Return (x, y) of the center of cell containing provided text 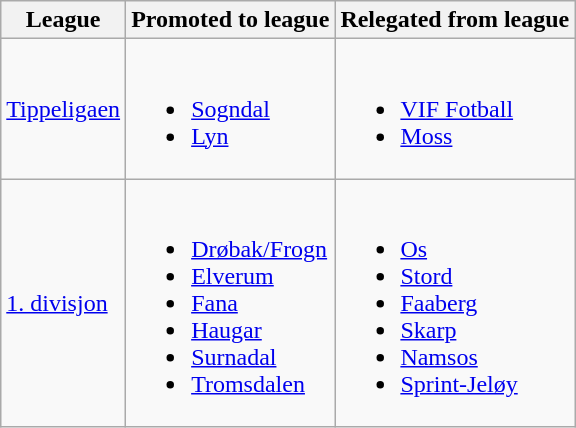
SogndalLyn (230, 109)
OsStordFaabergSkarpNamsosSprint-Jeløy (455, 303)
1. divisjon (64, 303)
Relegated from league (455, 20)
Promoted to league (230, 20)
Tippeligaen (64, 109)
Drøbak/FrognElverumFanaHaugarSurnadalTromsdalen (230, 303)
VIF FotballMoss (455, 109)
League (64, 20)
